Determine the [x, y] coordinate at the center of the cell enclosing the given text.  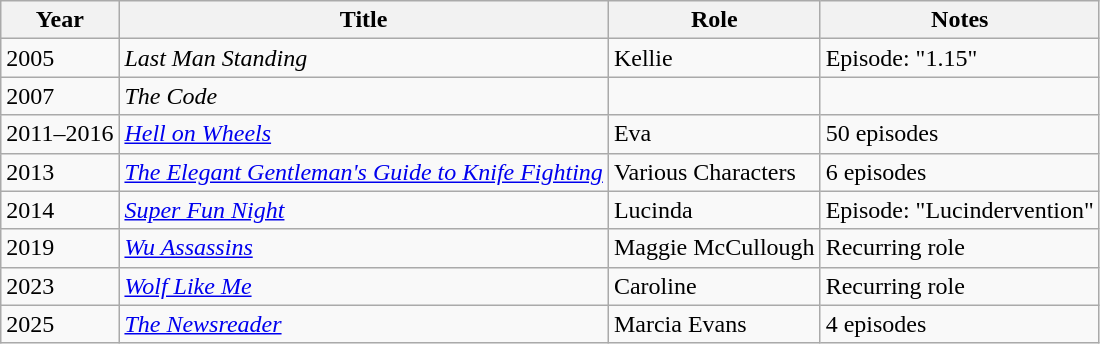
Marcia Evans [714, 324]
50 episodes [960, 134]
Lucinda [714, 210]
4 episodes [960, 324]
Episode: "Lucindervention" [960, 210]
Wolf Like Me [364, 286]
2025 [60, 324]
Role [714, 20]
Hell on Wheels [364, 134]
2023 [60, 286]
Last Man Standing [364, 58]
6 episodes [960, 172]
Title [364, 20]
Wu Assassins [364, 248]
2013 [60, 172]
Caroline [714, 286]
2005 [60, 58]
2014 [60, 210]
2019 [60, 248]
Maggie McCullough [714, 248]
2011–2016 [60, 134]
The Elegant Gentleman's Guide to Knife Fighting [364, 172]
Eva [714, 134]
2007 [60, 96]
Kellie [714, 58]
The Newsreader [364, 324]
Notes [960, 20]
Year [60, 20]
Episode: "1.15" [960, 58]
The Code [364, 96]
Super Fun Night [364, 210]
Various Characters [714, 172]
